Search for the cell housing the specified text and yield its [X, Y] center coordinate. 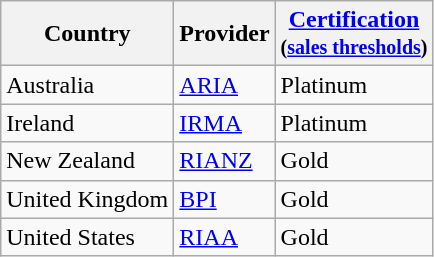
Australia [88, 85]
United States [88, 237]
RIANZ [224, 161]
Certification(sales thresholds) [354, 34]
New Zealand [88, 161]
Ireland [88, 123]
RIAA [224, 237]
United Kingdom [88, 199]
Country [88, 34]
IRMA [224, 123]
Provider [224, 34]
BPI [224, 199]
ARIA [224, 85]
